Locate the cell with the specified text and output its (X, Y) center coordinate. 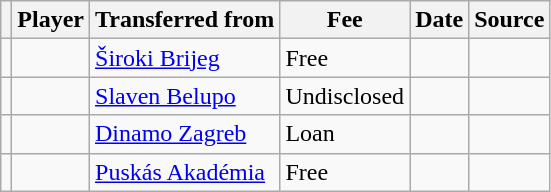
Source (510, 20)
Puskás Akadémia (185, 172)
Player (51, 20)
Loan (345, 134)
Široki Brijeg (185, 58)
Undisclosed (345, 96)
Dinamo Zagreb (185, 134)
Slaven Belupo (185, 96)
Fee (345, 20)
Transferred from (185, 20)
Date (440, 20)
